Locate the cell with the specified text and output its [x, y] center coordinate. 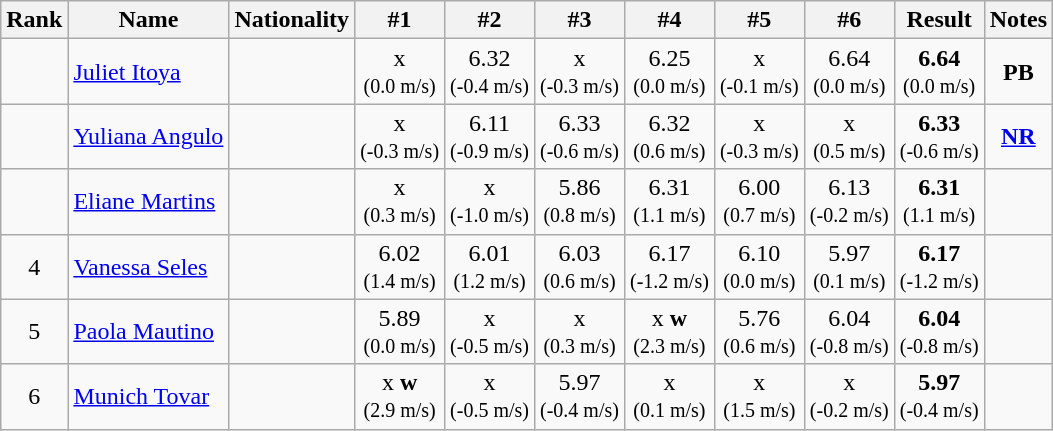
Yuliana Angulo [148, 136]
5.76 (0.6 m/s) [759, 332]
6.17(-1.2 m/s) [939, 266]
NR [1018, 136]
6.64(0.0 m/s) [939, 72]
5.86 (0.8 m/s) [580, 202]
6.33(-0.6 m/s) [939, 136]
5.97 (0.1 m/s) [849, 266]
Name [148, 20]
PB [1018, 72]
6.01 (1.2 m/s) [490, 266]
Eliane Martins [148, 202]
Rank [34, 20]
5.97 (-0.4 m/s) [580, 396]
#2 [490, 20]
5.89 (0.0 m/s) [400, 332]
5 [34, 332]
Juliet Itoya [148, 72]
Result [939, 20]
Paola Mautino [148, 332]
Vanessa Seles [148, 266]
x (-0.1 m/s) [759, 72]
6.02 (1.4 m/s) [400, 266]
5.97(-0.4 m/s) [939, 396]
x (0.0 m/s) [400, 72]
x (0.5 m/s) [849, 136]
x (-1.0 m/s) [490, 202]
6.11 (-0.9 m/s) [490, 136]
6.25 (0.0 m/s) [669, 72]
x (1.5 m/s) [759, 396]
#6 [849, 20]
6.31 (1.1 m/s) [669, 202]
6.04(-0.8 m/s) [939, 332]
6.17 (-1.2 m/s) [669, 266]
x (-0.2 m/s) [849, 396]
6.31(1.1 m/s) [939, 202]
Notes [1018, 20]
x w (2.9 m/s) [400, 396]
6.03 (0.6 m/s) [580, 266]
x w (2.3 m/s) [669, 332]
#5 [759, 20]
6.04 (-0.8 m/s) [849, 332]
Munich Tovar [148, 396]
#1 [400, 20]
Nationality [292, 20]
x (0.1 m/s) [669, 396]
6.13 (-0.2 m/s) [849, 202]
#4 [669, 20]
6.32 (-0.4 m/s) [490, 72]
6.32 (0.6 m/s) [669, 136]
4 [34, 266]
6.64 (0.0 m/s) [849, 72]
6.00 (0.7 m/s) [759, 202]
6 [34, 396]
#3 [580, 20]
6.33 (-0.6 m/s) [580, 136]
6.10 (0.0 m/s) [759, 266]
